Search for the cell housing the specified text and yield its (X, Y) center coordinate. 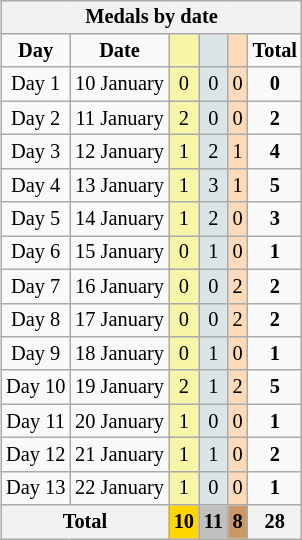
Day 9 (36, 354)
Day 10 (36, 387)
10 January (120, 84)
19 January (120, 387)
16 January (120, 286)
20 January (120, 421)
Day 11 (36, 421)
13 January (120, 185)
11 January (120, 118)
Date (120, 51)
Day 5 (36, 219)
Day 3 (36, 152)
Day 4 (36, 185)
Day 7 (36, 286)
Day 13 (36, 488)
Medals by date (152, 17)
4 (275, 152)
10 (184, 522)
Day 6 (36, 253)
11 (214, 522)
Day 2 (36, 118)
18 January (120, 354)
22 January (120, 488)
21 January (120, 455)
12 January (120, 152)
28 (275, 522)
17 January (120, 320)
15 January (120, 253)
Day 12 (36, 455)
Day 1 (36, 84)
Day 8 (36, 320)
14 January (120, 219)
Day (36, 51)
8 (238, 522)
